Search for the cell housing the specified text and yield its (X, Y) center coordinate. 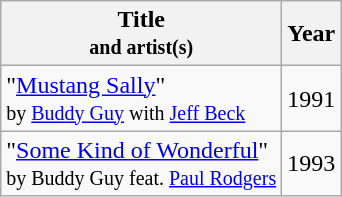
1993 (312, 164)
1991 (312, 98)
"Mustang Sally"by Buddy Guy with Jeff Beck (142, 98)
"Some Kind of Wonderful"by Buddy Guy feat. Paul Rodgers (142, 164)
Titleand artist(s) (142, 34)
Year (312, 34)
